Identify which cell holds the provided text, then report its [x, y] central coordinate. 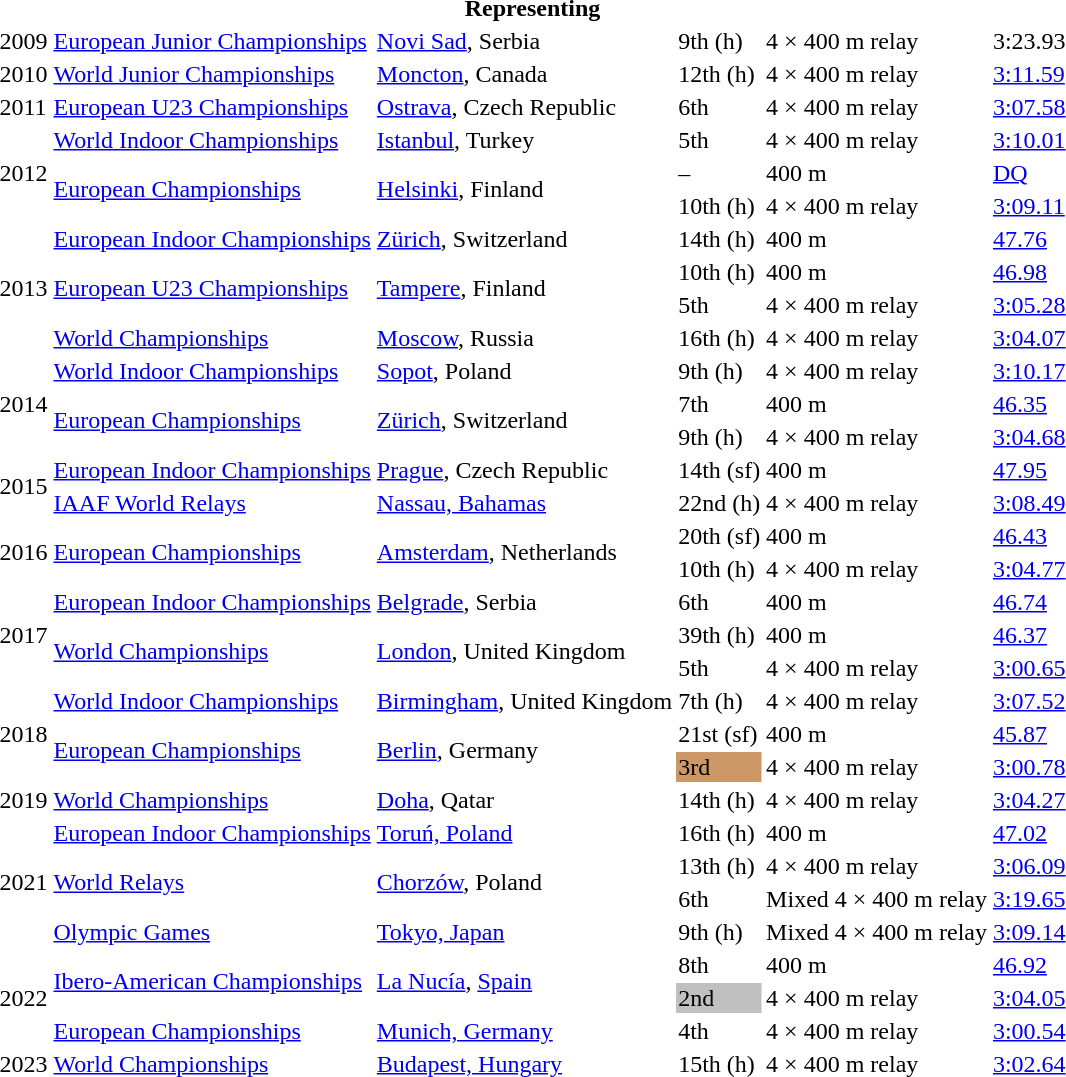
London, United Kingdom [524, 652]
8th [720, 965]
Ibero-American Championships [212, 982]
Belgrade, Serbia [524, 602]
Chorzów, Poland [524, 882]
2nd [720, 998]
Munich, Germany [524, 1031]
Nassau, Bahamas [524, 503]
Moncton, Canada [524, 74]
Prague, Czech Republic [524, 470]
22nd (h) [720, 503]
Berlin, Germany [524, 750]
– [720, 173]
21st (sf) [720, 734]
Tampere, Finland [524, 288]
World Relays [212, 882]
Sopot, Poland [524, 371]
Olympic Games [212, 932]
Istanbul, Turkey [524, 140]
Novi Sad, Serbia [524, 41]
Tokyo, Japan [524, 932]
Toruń, Poland [524, 833]
39th (h) [720, 635]
3rd [720, 767]
La Nucía, Spain [524, 982]
13th (h) [720, 866]
European Junior Championships [212, 41]
Birmingham, United Kingdom [524, 701]
14th (sf) [720, 470]
Amsterdam, Netherlands [524, 552]
4th [720, 1031]
Moscow, Russia [524, 338]
World Junior Championships [212, 74]
20th (sf) [720, 536]
Helsinki, Finland [524, 190]
Ostrava, Czech Republic [524, 107]
7th (h) [720, 701]
7th [720, 404]
IAAF World Relays [212, 503]
12th (h) [720, 74]
Doha, Qatar [524, 800]
